Find where the given text appears and provide that cell's center as [X, Y] coordinate. 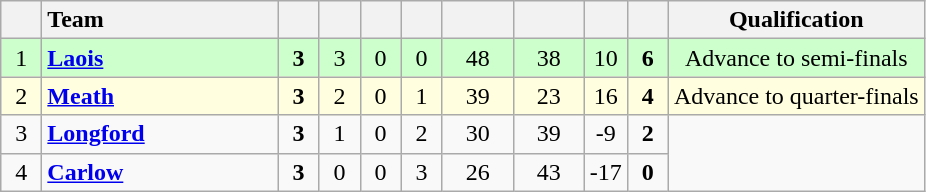
Meath [160, 96]
Qualification [796, 20]
48 [478, 58]
Advance to quarter-finals [796, 96]
-17 [606, 172]
6 [648, 58]
Laois [160, 58]
-9 [606, 134]
43 [548, 172]
38 [548, 58]
Longford [160, 134]
26 [478, 172]
30 [478, 134]
Carlow [160, 172]
Advance to semi-finals [796, 58]
10 [606, 58]
Team [160, 20]
23 [548, 96]
16 [606, 96]
